For the text-containing cell, return its midpoint in [X, Y] coordinate format. 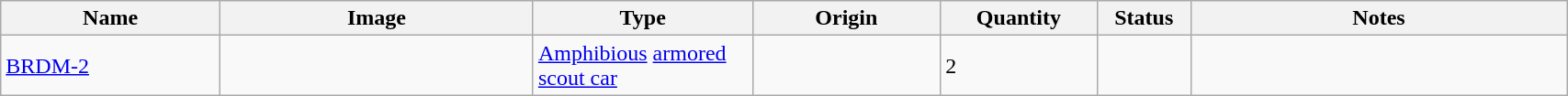
Amphibious armored scout car [643, 66]
Notes [1378, 18]
Status [1144, 18]
Name [110, 18]
Quantity [1019, 18]
2 [1019, 66]
Origin [847, 18]
BRDM-2 [110, 66]
Type [643, 18]
Image [377, 18]
